Scan for the cell matching the given text and deliver its [x, y] coordinate at center. 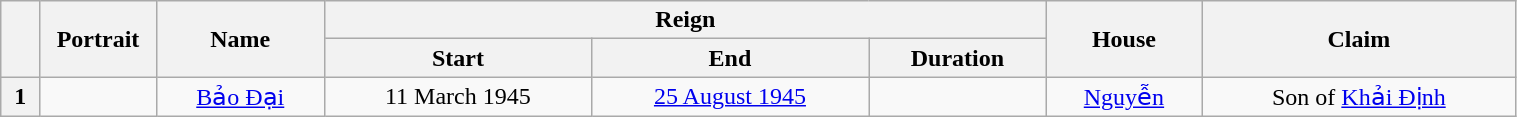
Start [458, 58]
Claim [1359, 39]
Son of Khải Định [1359, 97]
Bảo Đại [240, 97]
11 March 1945 [458, 97]
End [730, 58]
Nguyễn [1124, 97]
Portrait [98, 39]
1 [20, 97]
Duration [958, 58]
Name [240, 39]
25 August 1945 [730, 97]
Reign [686, 20]
House [1124, 39]
